From the cell containing the given text, extract its center point as [x, y] coordinate. 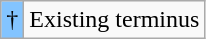
† [12, 20]
Existing terminus [114, 20]
